Identify which cell holds the provided text, then report its [x, y] central coordinate. 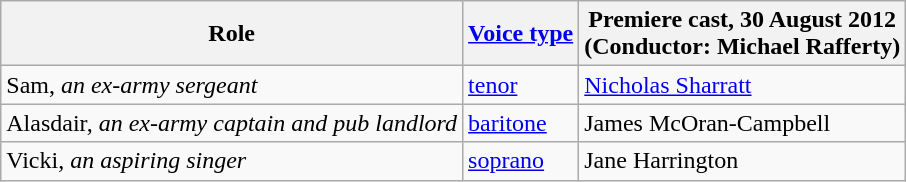
Jane Harrington [742, 161]
soprano [521, 161]
Role [232, 34]
Alasdair, an ex-army captain and pub landlord [232, 123]
Voice type [521, 34]
James McOran-Campbell [742, 123]
Premiere cast, 30 August 2012(Conductor: Michael Rafferty) [742, 34]
tenor [521, 85]
baritone [521, 123]
Nicholas Sharratt [742, 85]
Sam, an ex-army sergeant [232, 85]
Vicki, an aspiring singer [232, 161]
